Return the (X, Y) coordinate for the center point of the cell that contains the specified text.  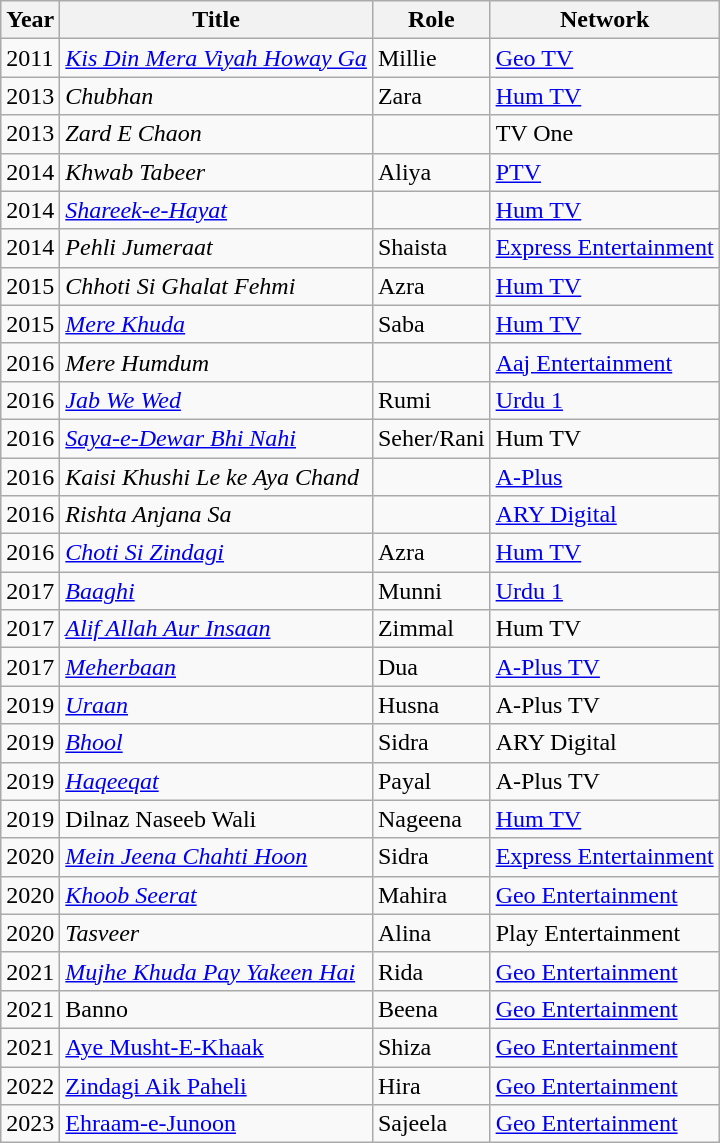
Millie (431, 58)
Banno (216, 1009)
PTV (604, 172)
Bhool (216, 743)
Mere Humdum (216, 362)
Mahira (431, 895)
Alina (431, 933)
Kis Din Mera Viyah Howay Ga (216, 58)
Pehli Jumeraat (216, 248)
Rida (431, 971)
Sajeela (431, 1124)
Saba (431, 324)
Munni (431, 591)
Mere Khuda (216, 324)
Baaghi (216, 591)
2011 (30, 58)
Meherbaan (216, 667)
Choti Si Zindagi (216, 553)
Shareek-e-Hayat (216, 210)
Tasveer (216, 933)
Mujhe Khuda Pay Yakeen Hai (216, 971)
Aye Musht-E-Khaak (216, 1047)
Rumi (431, 400)
Alif Allah Aur Insaan (216, 629)
TV One (604, 134)
Zindagi Aik Paheli (216, 1085)
Zard E Chaon (216, 134)
Payal (431, 781)
Dua (431, 667)
Role (431, 20)
Ehraam-e-Junoon (216, 1124)
Title (216, 20)
Beena (431, 1009)
Shaista (431, 248)
Mein Jeena Chahti Hoon (216, 857)
Dilnaz Naseeb Wali (216, 819)
Aaj Entertainment (604, 362)
Year (30, 20)
Haqeeqat (216, 781)
Shiza (431, 1047)
2023 (30, 1124)
Hira (431, 1085)
Chubhan (216, 96)
Play Entertainment (604, 933)
Kaisi Khushi Le ke Aya Chand (216, 477)
Husna (431, 705)
Uraan (216, 705)
Rishta Anjana Sa (216, 515)
Aliya (431, 172)
Zara (431, 96)
Khwab Tabeer (216, 172)
Nageena (431, 819)
Chhoti Si Ghalat Fehmi (216, 286)
Zimmal (431, 629)
A-Plus (604, 477)
2022 (30, 1085)
Jab We Wed (216, 400)
Network (604, 20)
Saya-e-Dewar Bhi Nahi (216, 438)
Khoob Seerat (216, 895)
Geo TV (604, 58)
Seher/Rani (431, 438)
